Identify which cell holds the provided text, then report its [x, y] central coordinate. 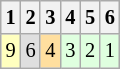
9 [11, 51]
5 [90, 17]
